Output the (X, Y) coordinate of the center of the cell containing the given text.  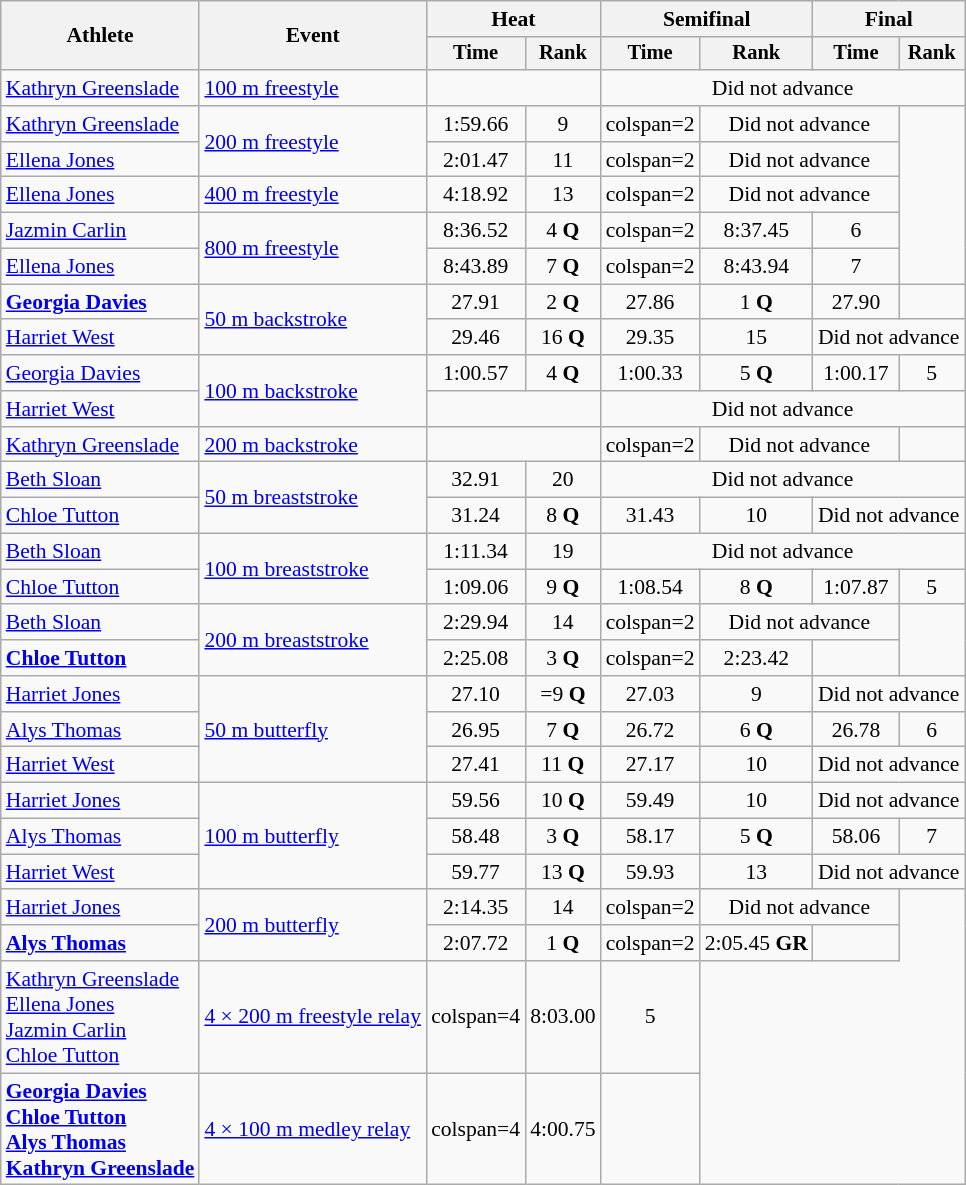
13 Q (562, 872)
27.03 (650, 694)
20 (562, 480)
2:14.35 (476, 908)
16 Q (562, 338)
8:37.45 (756, 231)
200 m breaststroke (312, 640)
1:07.87 (856, 587)
31.24 (476, 516)
400 m freestyle (312, 195)
1:00.17 (856, 373)
200 m backstroke (312, 445)
27.10 (476, 694)
8:36.52 (476, 231)
Heat (514, 19)
800 m freestyle (312, 248)
8:43.89 (476, 267)
11 (562, 160)
4 × 200 m freestyle relay (312, 1017)
2:05.45 GR (756, 943)
1:09.06 (476, 587)
2 Q (562, 302)
2:25.08 (476, 658)
Event (312, 36)
59.77 (476, 872)
=9 Q (562, 694)
9 Q (562, 587)
Semifinal (707, 19)
31.43 (650, 516)
2:07.72 (476, 943)
2:29.94 (476, 623)
1:08.54 (650, 587)
50 m butterfly (312, 730)
Kathryn GreensladeEllena JonesJazmin CarlinChloe Tutton (100, 1017)
4:00.75 (562, 1129)
27.90 (856, 302)
Jazmin Carlin (100, 231)
19 (562, 552)
6 Q (756, 730)
100 m butterfly (312, 836)
58.06 (856, 837)
50 m breaststroke (312, 498)
100 m breaststroke (312, 570)
1:00.57 (476, 373)
8:43.94 (756, 267)
4:18.92 (476, 195)
8:03.00 (562, 1017)
100 m backstroke (312, 390)
58.17 (650, 837)
26.72 (650, 730)
29.46 (476, 338)
1:11.34 (476, 552)
29.35 (650, 338)
50 m backstroke (312, 320)
Georgia DaviesChloe TuttonAlys ThomasKathryn Greenslade (100, 1129)
Athlete (100, 36)
4 × 100 m medley relay (312, 1129)
15 (756, 338)
2:23.42 (756, 658)
26.95 (476, 730)
10 Q (562, 801)
11 Q (562, 765)
Final (889, 19)
200 m butterfly (312, 926)
27.86 (650, 302)
100 m freestyle (312, 88)
1:59.66 (476, 124)
59.49 (650, 801)
59.93 (650, 872)
59.56 (476, 801)
27.41 (476, 765)
27.91 (476, 302)
26.78 (856, 730)
32.91 (476, 480)
200 m freestyle (312, 142)
58.48 (476, 837)
1:00.33 (650, 373)
27.17 (650, 765)
2:01.47 (476, 160)
